Scan for the cell matching the given text and deliver its (X, Y) coordinate at center. 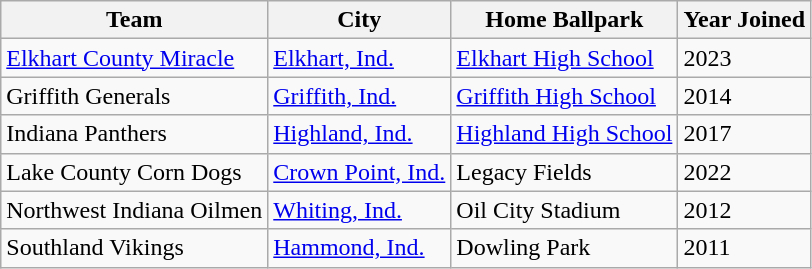
2011 (744, 248)
Legacy Fields (564, 172)
Southland Vikings (134, 248)
Indiana Panthers (134, 134)
City (360, 20)
Dowling Park (564, 248)
Griffith, Ind. (360, 96)
Highland High School (564, 134)
Griffith High School (564, 96)
2022 (744, 172)
2014 (744, 96)
Crown Point, Ind. (360, 172)
Northwest Indiana Oilmen (134, 210)
2023 (744, 58)
Highland, Ind. (360, 134)
Griffith Generals (134, 96)
2017 (744, 134)
Hammond, Ind. (360, 248)
Year Joined (744, 20)
Elkhart County Miracle (134, 58)
Whiting, Ind. (360, 210)
Home Ballpark (564, 20)
Oil City Stadium (564, 210)
Elkhart, Ind. (360, 58)
Lake County Corn Dogs (134, 172)
2012 (744, 210)
Team (134, 20)
Elkhart High School (564, 58)
